Identify which cell holds the provided text, then report its (x, y) central coordinate. 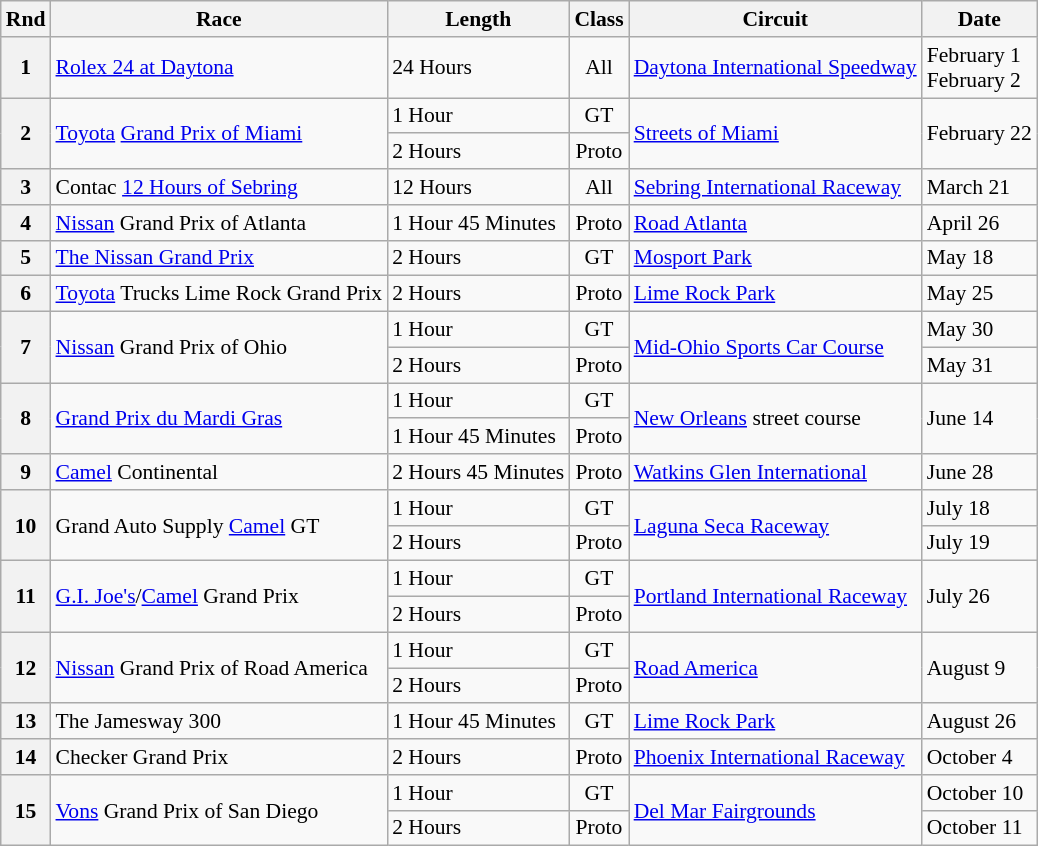
3 (26, 187)
July 18 (980, 508)
February 1February 2 (980, 68)
Laguna Seca Raceway (776, 526)
14 (26, 757)
Grand Auto Supply Camel GT (218, 526)
13 (26, 722)
March 21 (980, 187)
24 Hours (478, 68)
April 26 (980, 223)
Road America (776, 668)
Mosport Park (776, 258)
4 (26, 223)
May 25 (980, 294)
Rnd (26, 19)
Nissan Grand Prix of Road America (218, 668)
Toyota Trucks Lime Rock Grand Prix (218, 294)
The Nissan Grand Prix (218, 258)
June 28 (980, 472)
Nissan Grand Prix of Atlanta (218, 223)
Watkins Glen International (776, 472)
Rolex 24 at Daytona (218, 68)
11 (26, 596)
June 14 (980, 418)
October 11 (980, 828)
May 18 (980, 258)
Nissan Grand Prix of Ohio (218, 348)
Mid-Ohio Sports Car Course (776, 348)
October 4 (980, 757)
8 (26, 418)
5 (26, 258)
Contac 12 Hours of Sebring (218, 187)
Camel Continental (218, 472)
6 (26, 294)
July 26 (980, 596)
1 (26, 68)
February 22 (980, 134)
Grand Prix du Mardi Gras (218, 418)
Phoenix International Raceway (776, 757)
Date (980, 19)
August 9 (980, 668)
Toyota Grand Prix of Miami (218, 134)
12 Hours (478, 187)
May 31 (980, 365)
May 30 (980, 330)
Portland International Raceway (776, 596)
New Orleans street course (776, 418)
Streets of Miami (776, 134)
G.I. Joe's/Camel Grand Prix (218, 596)
Checker Grand Prix (218, 757)
2 Hours 45 Minutes (478, 472)
Road Atlanta (776, 223)
9 (26, 472)
October 10 (980, 793)
Daytona International Speedway (776, 68)
2 (26, 134)
The Jamesway 300 (218, 722)
12 (26, 668)
Circuit (776, 19)
Vons Grand Prix of San Diego (218, 810)
Race (218, 19)
August 26 (980, 722)
10 (26, 526)
Class (598, 19)
July 19 (980, 543)
Length (478, 19)
Del Mar Fairgrounds (776, 810)
Sebring International Raceway (776, 187)
15 (26, 810)
7 (26, 348)
